Extract the [X, Y] coordinate from the center of the cell holding the provided text.  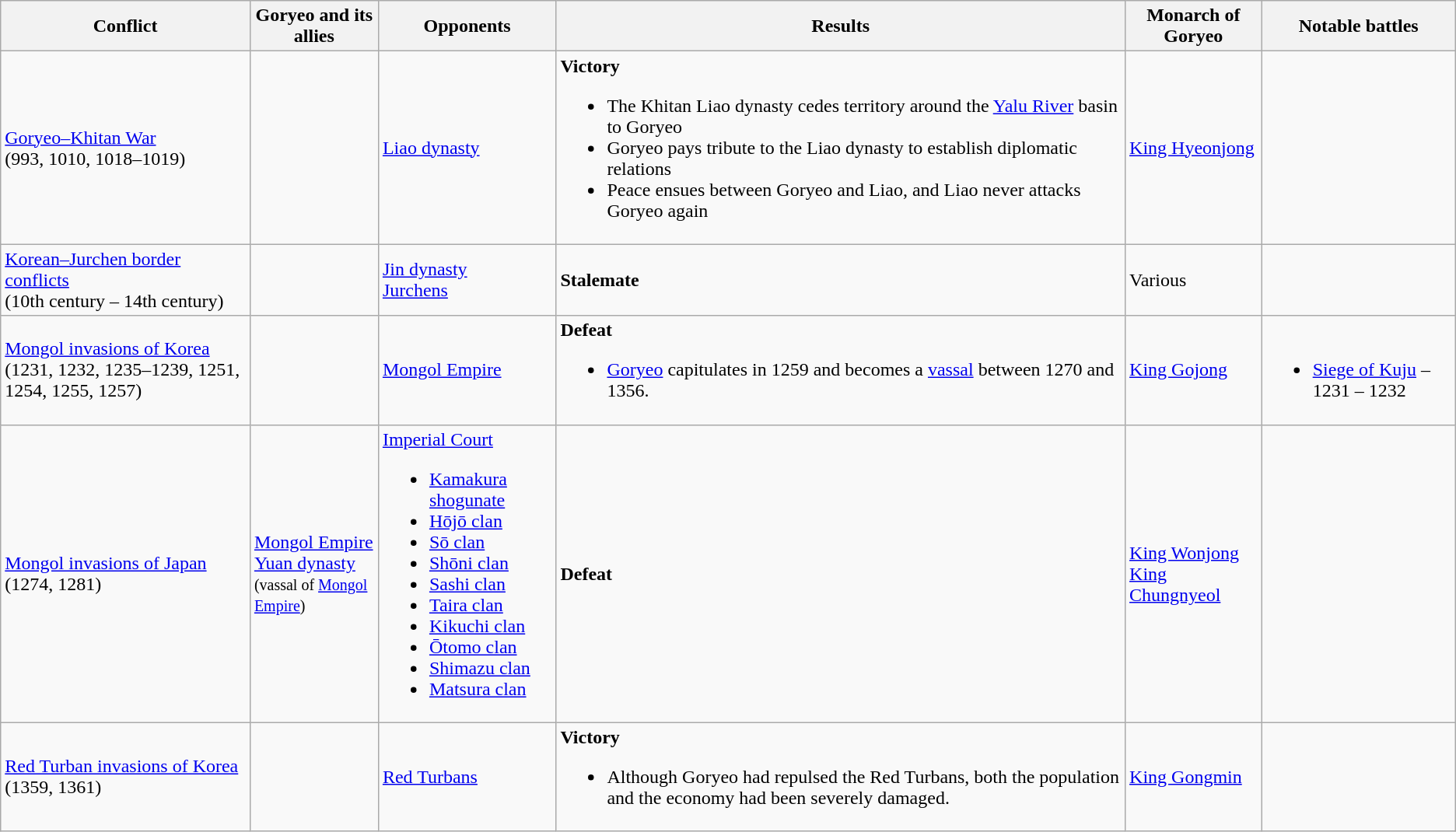
Opponents [467, 26]
Mongol Empire [467, 370]
Mongol invasions of Japan(1274, 1281) [126, 574]
Imperial Court Kamakura shogunate Hōjō clan Sō clan Shōni clanSashi clan Taira clan Kikuchi clan Ōtomo clan Shimazu clan Matsura clan [467, 574]
Siege of Kuju – 1231 – 1232 [1358, 370]
Red Turbans [467, 777]
Korean–Jurchen border conflicts(10th century – 14th century) [126, 280]
King Hyeonjong [1194, 148]
Conflict [126, 26]
King Gojong [1194, 370]
VictoryAlthough Goryeo had repulsed the Red Turbans, both the population and the economy had been severely damaged. [841, 777]
Jin dynastyJurchens [467, 280]
Goryeo and its allies [314, 26]
Liao dynasty [467, 148]
Red Turban invasions of Korea(1359, 1361) [126, 777]
Mongol invasions of Korea(1231, 1232, 1235–1239, 1251, 1254, 1255, 1257) [126, 370]
Mongol Empire Yuan dynasty (vassal of Mongol Empire) [314, 574]
Monarch of Goryeo [1194, 26]
King WonjongKing Chungnyeol [1194, 574]
Notable battles [1358, 26]
Results [841, 26]
Goryeo–Khitan War(993, 1010, 1018–1019) [126, 148]
King Gongmin [1194, 777]
Stalemate [841, 280]
Defeat [841, 574]
Various [1194, 280]
DefeatGoryeo capitulates in 1259 and becomes a vassal between 1270 and 1356. [841, 370]
